Detect which cell encompasses the target text, then output its [X, Y] center coordinate. 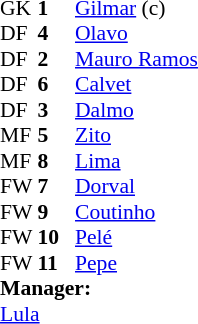
Mauro Ramos [136, 59]
9 [57, 212]
10 [57, 237]
8 [57, 161]
5 [57, 135]
7 [57, 187]
Manager: [99, 289]
Dalmo [136, 110]
Coutinho [136, 212]
3 [57, 110]
4 [57, 33]
Lima [136, 161]
Zito [136, 135]
Olavo [136, 33]
Calvet [136, 85]
Dorval [136, 187]
2 [57, 59]
11 [57, 263]
Pepe [136, 263]
Pelé [136, 237]
6 [57, 85]
